Provide the (X, Y) coordinate of the cell's center where the given text is located.  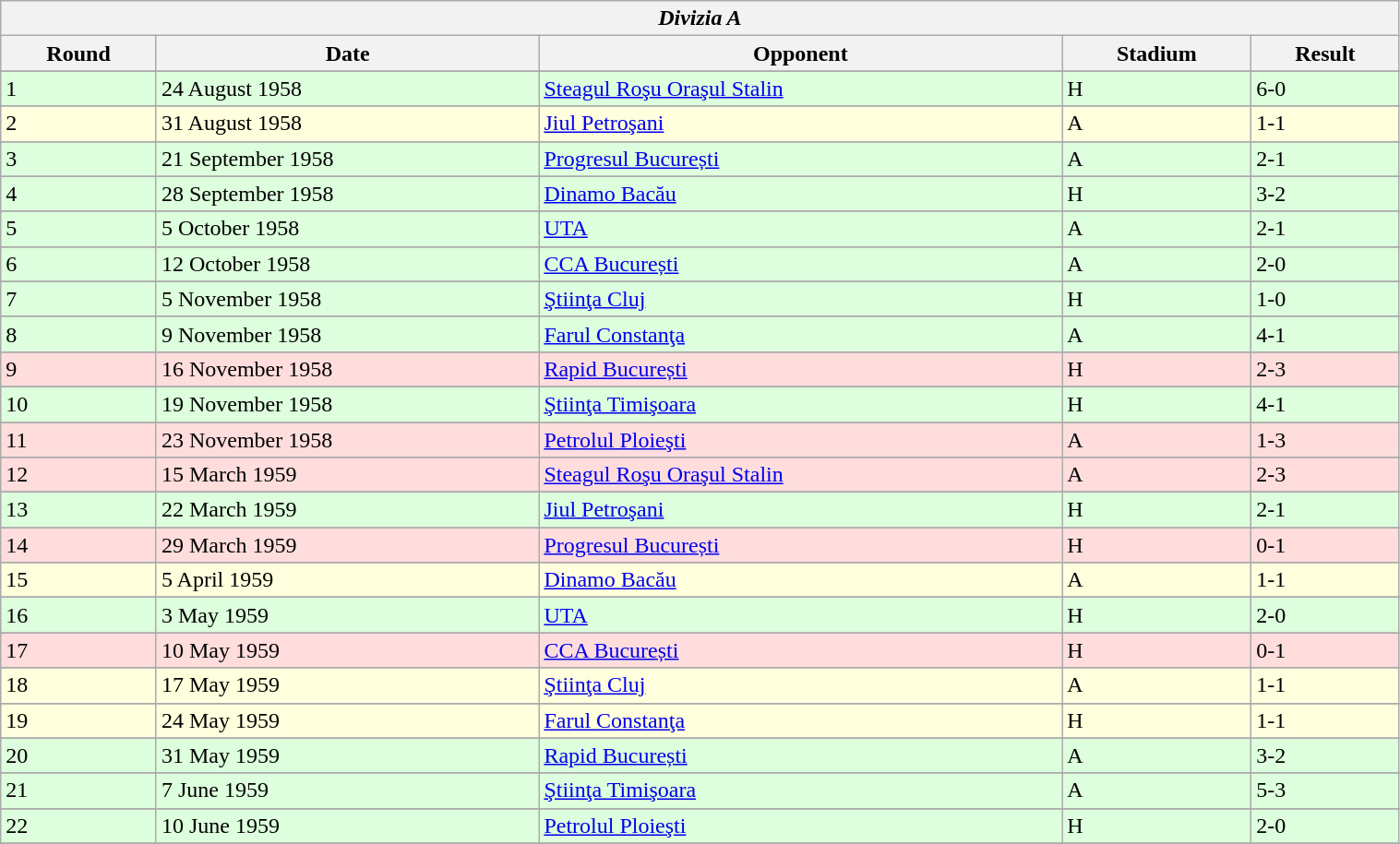
4 (79, 194)
9 November 1958 (347, 334)
Round (79, 53)
19 (79, 720)
24 August 1958 (347, 89)
5 April 1959 (347, 580)
11 (79, 440)
14 (79, 545)
29 March 1959 (347, 545)
2 (79, 124)
6 (79, 264)
31 May 1959 (347, 755)
5 November 1958 (347, 299)
31 August 1958 (347, 124)
16 November 1958 (347, 369)
6-0 (1325, 89)
1 (79, 89)
7 (79, 299)
24 May 1959 (347, 720)
17 (79, 650)
3 May 1959 (347, 615)
5 October 1958 (347, 229)
5-3 (1325, 791)
10 May 1959 (347, 650)
Result (1325, 53)
Date (347, 53)
Opponent (801, 53)
10 (79, 404)
9 (79, 369)
23 November 1958 (347, 440)
20 (79, 755)
Divizia A (700, 18)
1-0 (1325, 299)
10 June 1959 (347, 826)
3 (79, 159)
12 October 1958 (347, 264)
1-3 (1325, 440)
28 September 1958 (347, 194)
21 September 1958 (347, 159)
Stadium (1157, 53)
17 May 1959 (347, 685)
22 March 1959 (347, 510)
19 November 1958 (347, 404)
7 June 1959 (347, 791)
22 (79, 826)
16 (79, 615)
5 (79, 229)
21 (79, 791)
8 (79, 334)
15 (79, 580)
18 (79, 685)
13 (79, 510)
12 (79, 475)
15 March 1959 (347, 475)
